Extract the (X, Y) coordinate from the center of the cell holding the provided text.  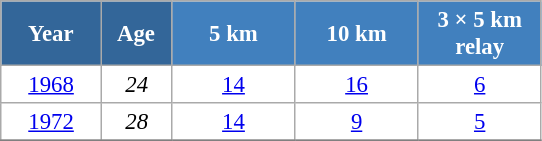
5 km (234, 34)
6 (480, 85)
Year (52, 34)
24 (136, 85)
Age (136, 34)
1968 (52, 85)
10 km (356, 34)
9 (356, 122)
5 (480, 122)
1972 (52, 122)
16 (356, 85)
28 (136, 122)
3 × 5 km relay (480, 34)
